Locate the cell with the specified text and output its [x, y] center coordinate. 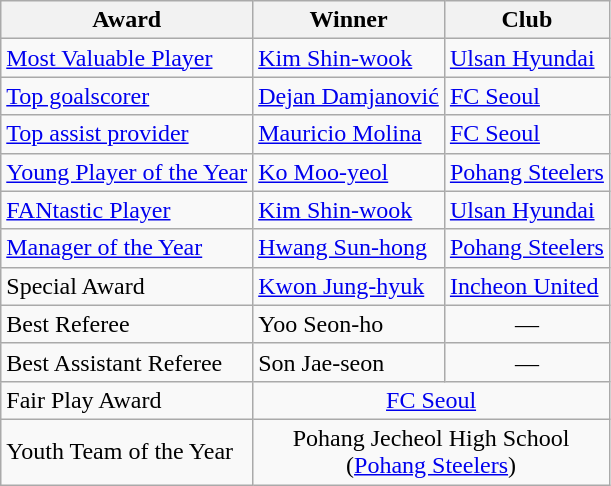
Most Valuable Player [127, 58]
Son Jae-seon [349, 362]
Yoo Seon-ho [349, 324]
Best Assistant Referee [127, 362]
FANtastic Player [127, 210]
Award [127, 20]
Top goalscorer [127, 96]
Fair Play Award [127, 400]
Youth Team of the Year [127, 452]
Manager of the Year [127, 248]
Hwang Sun-hong [349, 248]
Mauricio Molina [349, 134]
Top assist provider [127, 134]
Pohang Jecheol High School(Pohang Steelers) [432, 452]
Club [526, 20]
Dejan Damjanović [349, 96]
Winner [349, 20]
Kwon Jung-hyuk [349, 286]
Special Award [127, 286]
Incheon United [526, 286]
Ko Moo-yeol [349, 172]
Best Referee [127, 324]
Young Player of the Year [127, 172]
